From the cell containing the given text, extract its center point as (X, Y) coordinate. 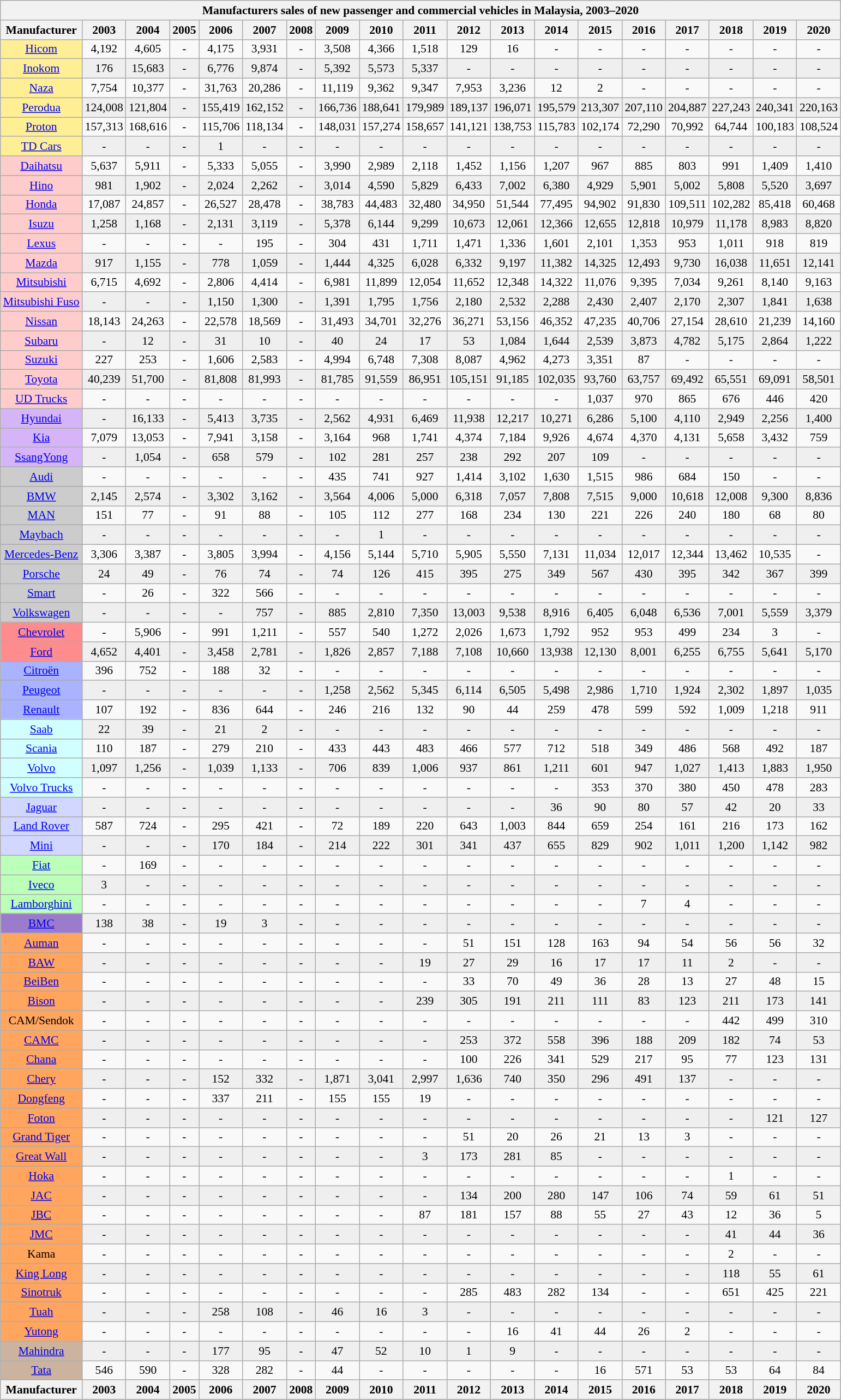
431 (381, 244)
21,239 (775, 321)
5,710 (425, 555)
102,282 (731, 205)
970 (644, 399)
TD Cars (41, 147)
4,192 (104, 49)
279 (221, 749)
5,413 (221, 418)
1,150 (221, 302)
158,657 (425, 127)
558 (556, 1040)
91,185 (513, 380)
3,564 (337, 496)
4,605 (148, 49)
4,782 (687, 341)
46 (337, 1312)
BeiBen (41, 982)
Peugeot (41, 690)
258 (221, 1312)
643 (468, 826)
567 (600, 574)
676 (731, 399)
28 (644, 982)
155,419 (221, 107)
918 (775, 244)
3,306 (104, 555)
121,804 (148, 107)
129 (468, 49)
486 (687, 749)
64,744 (731, 127)
4,994 (337, 360)
1,644 (556, 341)
9,300 (775, 496)
57 (687, 807)
3,458 (221, 652)
4,131 (687, 438)
240,341 (775, 107)
304 (337, 244)
Mini (41, 846)
192 (148, 710)
8,140 (775, 283)
131 (819, 1060)
4,273 (556, 360)
12,130 (600, 652)
4,175 (221, 49)
2,118 (425, 166)
3,162 (265, 496)
5,829 (425, 185)
7,308 (425, 360)
2,170 (687, 302)
2,180 (468, 302)
Mitsubishi Fuso (41, 302)
752 (148, 671)
12,141 (819, 263)
5,498 (556, 690)
2,574 (148, 496)
4,692 (148, 283)
5,808 (731, 185)
839 (381, 768)
437 (513, 846)
6,536 (687, 613)
108,524 (819, 127)
433 (337, 749)
Foton (41, 1118)
188,641 (381, 107)
7,941 (221, 438)
Subaru (41, 341)
Mercedes-Benz (41, 555)
1,054 (148, 458)
161 (687, 826)
20,286 (265, 88)
937 (468, 768)
222 (381, 846)
9,926 (556, 438)
Daihatsu (41, 166)
Suzuki (41, 360)
7,057 (513, 496)
8,916 (556, 613)
3,432 (775, 438)
Renault (41, 710)
7,515 (600, 496)
163 (600, 943)
Lamborghini (41, 904)
CAM/Sendok (41, 1021)
BMW (41, 496)
5 (819, 1215)
9,347 (425, 88)
32,276 (425, 321)
425 (775, 1293)
UD Trucks (41, 399)
100 (468, 1060)
5,337 (425, 69)
Proton (41, 127)
6,776 (221, 69)
9,362 (381, 88)
1,710 (644, 690)
Honda (41, 205)
280 (556, 1195)
191 (513, 1001)
68 (775, 515)
26,527 (221, 205)
15 (819, 982)
4,414 (265, 283)
147 (600, 1195)
22 (104, 729)
5,901 (644, 185)
112 (381, 515)
150 (731, 477)
12,348 (513, 283)
6,286 (600, 418)
10,673 (468, 224)
587 (104, 826)
1,142 (775, 846)
844 (556, 826)
2,806 (221, 283)
207 (556, 458)
JAC (41, 1195)
51,700 (148, 380)
Porsche (41, 574)
7,108 (468, 652)
601 (600, 768)
227,243 (731, 107)
2,810 (381, 613)
399 (819, 574)
13,462 (731, 555)
13,003 (468, 613)
421 (265, 826)
3,994 (265, 555)
757 (265, 613)
126 (381, 574)
195 (265, 244)
60,468 (819, 205)
254 (644, 826)
1,826 (337, 652)
132 (425, 710)
1,222 (819, 341)
778 (221, 263)
JBC (41, 1215)
5,520 (775, 185)
4,110 (687, 418)
102,174 (600, 127)
3,158 (265, 438)
5,573 (381, 69)
322 (221, 593)
180 (731, 515)
MAN (41, 515)
76 (221, 574)
275 (513, 574)
102,035 (556, 380)
296 (600, 1079)
Mitsubishi (41, 283)
1,924 (687, 690)
12,344 (687, 555)
8,001 (644, 652)
204,887 (687, 107)
3,735 (265, 418)
36,271 (468, 321)
184 (265, 846)
5,378 (337, 224)
28,610 (731, 321)
Hino (41, 185)
1,444 (337, 263)
52 (381, 1351)
34,950 (468, 205)
861 (513, 768)
Kia (41, 438)
684 (687, 477)
557 (337, 632)
213,307 (600, 107)
2,864 (775, 341)
590 (148, 1371)
7,002 (513, 185)
1,741 (425, 438)
54 (687, 943)
6,114 (468, 690)
Chery (41, 1079)
2,781 (265, 652)
Bison (41, 1001)
2,857 (381, 652)
100,183 (775, 127)
81,993 (265, 380)
170 (221, 846)
240 (687, 515)
9,000 (644, 496)
11,651 (775, 263)
6,755 (731, 652)
11,899 (381, 283)
529 (600, 1060)
118 (731, 1273)
18,143 (104, 321)
40 (337, 341)
5,055 (265, 166)
3,119 (265, 224)
285 (468, 1293)
Fiat (41, 866)
5,100 (644, 418)
4,590 (381, 185)
81,785 (337, 380)
10,271 (556, 418)
Auman (41, 943)
2,407 (644, 302)
967 (600, 166)
1,006 (425, 768)
8,087 (468, 360)
40,239 (104, 380)
Volvo (41, 768)
353 (600, 788)
11 (687, 963)
1,039 (221, 768)
310 (819, 1021)
2,145 (104, 496)
4,674 (600, 438)
1,871 (337, 1079)
Iveco (41, 885)
157,274 (381, 127)
86,951 (425, 380)
12,493 (644, 263)
Dongfeng (41, 1098)
189 (381, 826)
29 (513, 963)
17,087 (104, 205)
Lexus (41, 244)
91,830 (644, 205)
91 (221, 515)
350 (556, 1079)
200 (513, 1195)
1,471 (468, 244)
5,559 (775, 613)
220,163 (819, 107)
982 (819, 846)
3,508 (337, 49)
917 (104, 263)
3,990 (337, 166)
1,256 (148, 768)
1,606 (221, 360)
450 (731, 788)
380 (687, 788)
16,038 (731, 263)
7,001 (731, 613)
Chana (41, 1060)
1,902 (148, 185)
14,160 (819, 321)
902 (644, 846)
2,262 (265, 185)
6,469 (425, 418)
658 (221, 458)
579 (265, 458)
3,379 (819, 613)
13,938 (556, 652)
1,003 (513, 826)
491 (644, 1079)
947 (644, 768)
706 (337, 768)
292 (513, 458)
11,652 (468, 283)
446 (775, 399)
986 (644, 477)
4,325 (381, 263)
3,302 (221, 496)
3,805 (221, 555)
22,578 (221, 321)
6,028 (425, 263)
8,836 (819, 496)
2,986 (600, 690)
58,501 (819, 380)
2,256 (775, 418)
SsangYong (41, 458)
2,583 (265, 360)
Manufacturers sales of new passenger and commercial vehicles in Malaysia, 2003–2020 (420, 10)
Yutong (41, 1332)
1,410 (819, 166)
259 (556, 710)
1,413 (731, 768)
1,300 (265, 302)
196,071 (513, 107)
2,307 (731, 302)
3,014 (337, 185)
3,102 (513, 477)
6,144 (381, 224)
Great Wall (41, 1157)
301 (425, 846)
31,493 (337, 321)
94,902 (600, 205)
169 (148, 866)
9,299 (425, 224)
3,351 (600, 360)
162,152 (265, 107)
420 (819, 399)
12,217 (513, 418)
5,392 (337, 69)
11,076 (600, 283)
370 (644, 788)
4,156 (337, 555)
128 (556, 943)
39 (148, 729)
2,997 (425, 1079)
Sinotruk (41, 1293)
72,290 (644, 127)
7,034 (687, 283)
176 (104, 69)
1,200 (731, 846)
38 (148, 924)
9,395 (644, 283)
Toyota (41, 380)
1,601 (556, 244)
44,483 (381, 205)
115,706 (221, 127)
47,235 (600, 321)
Isuzu (41, 224)
105,151 (468, 380)
952 (600, 632)
51,544 (513, 205)
443 (381, 749)
6,505 (513, 690)
1,353 (644, 244)
1,168 (148, 224)
1,027 (687, 768)
5,906 (148, 632)
9,163 (819, 283)
1,883 (775, 768)
31,763 (221, 88)
7,350 (425, 613)
367 (775, 574)
655 (556, 846)
65,551 (731, 380)
1,155 (148, 263)
168,616 (148, 127)
King Long (41, 1273)
865 (687, 399)
1,518 (425, 49)
47 (337, 1351)
9,197 (513, 263)
10,535 (775, 555)
81,808 (221, 380)
3,931 (265, 49)
227 (104, 360)
2,949 (731, 418)
4,962 (513, 360)
1,272 (425, 632)
Land Rover (41, 826)
209 (687, 1040)
48 (775, 982)
8,983 (775, 224)
759 (819, 438)
7,131 (556, 555)
6,433 (468, 185)
246 (337, 710)
Perodua (41, 107)
5,170 (819, 652)
3,873 (644, 341)
829 (600, 846)
12,054 (425, 283)
181 (468, 1215)
5,658 (731, 438)
93,760 (600, 380)
2,989 (381, 166)
Mahindra (41, 1351)
Naza (41, 88)
10,979 (687, 224)
53,156 (513, 321)
277 (425, 515)
34,701 (381, 321)
2,430 (600, 302)
Kama (41, 1254)
927 (425, 477)
6,318 (468, 496)
12,366 (556, 224)
415 (425, 574)
6,405 (600, 613)
85 (556, 1157)
94 (644, 943)
295 (221, 826)
741 (381, 477)
5,144 (381, 555)
332 (265, 1079)
372 (513, 1040)
11,119 (337, 88)
217 (644, 1060)
BAW (41, 963)
182 (731, 1040)
11,178 (731, 224)
40,706 (644, 321)
1,156 (513, 166)
Audi (41, 477)
659 (600, 826)
466 (468, 749)
1,636 (468, 1079)
Ford (41, 652)
2,288 (556, 302)
85,418 (775, 205)
6,332 (468, 263)
18,569 (265, 321)
6,380 (556, 185)
4,931 (381, 418)
13,053 (148, 438)
342 (731, 574)
7,184 (513, 438)
740 (513, 1079)
Chevrolet (41, 632)
12,017 (644, 555)
109 (600, 458)
1,097 (104, 768)
1,218 (775, 710)
6,981 (337, 283)
8,820 (819, 224)
5,905 (468, 555)
2,131 (221, 224)
644 (265, 710)
283 (819, 788)
Volvo Trucks (41, 788)
63,757 (644, 380)
4,006 (381, 496)
3,387 (148, 555)
7,754 (104, 88)
5,637 (104, 166)
11,938 (468, 418)
102 (337, 458)
836 (221, 710)
435 (337, 477)
5,000 (425, 496)
106 (644, 1195)
38,783 (337, 205)
107 (104, 710)
CAMC (41, 1040)
10,660 (513, 652)
Hicom (41, 49)
Jaguar (41, 807)
4,366 (381, 49)
1,792 (556, 632)
168 (468, 515)
72 (337, 826)
1,400 (819, 418)
3,041 (381, 1079)
141 (819, 1001)
5,345 (425, 690)
968 (381, 438)
12,655 (600, 224)
5,175 (731, 341)
337 (221, 1098)
12,008 (731, 496)
77,495 (556, 205)
Smart (41, 593)
28,478 (265, 205)
5,550 (513, 555)
819 (819, 244)
4,401 (148, 652)
11,034 (600, 555)
2,302 (731, 690)
257 (425, 458)
1,673 (513, 632)
69,492 (687, 380)
24,263 (148, 321)
Tata (41, 1371)
214 (337, 846)
4,374 (468, 438)
238 (468, 458)
10,618 (687, 496)
1,638 (819, 302)
911 (819, 710)
Grand Tiger (41, 1137)
1,059 (265, 263)
Inokom (41, 69)
1,009 (731, 710)
546 (104, 1371)
70 (513, 982)
121 (775, 1118)
109,511 (687, 205)
9,730 (687, 263)
9,261 (731, 283)
138 (104, 924)
7,188 (425, 652)
577 (513, 749)
207,110 (644, 107)
1,630 (556, 477)
1,391 (337, 302)
157 (513, 1215)
1,207 (556, 166)
7 (644, 904)
1,452 (468, 166)
59 (731, 1195)
27,154 (687, 321)
1,409 (775, 166)
137 (687, 1079)
11,382 (556, 263)
7,808 (556, 496)
46,352 (556, 321)
9 (513, 1351)
148,031 (337, 127)
9,538 (513, 613)
189,137 (468, 107)
430 (644, 574)
12,061 (513, 224)
1,515 (600, 477)
124,008 (104, 107)
7,079 (104, 438)
70,992 (687, 127)
7,953 (468, 88)
105 (337, 515)
1,035 (819, 690)
328 (221, 1371)
4,929 (600, 185)
1,037 (600, 399)
2,024 (221, 185)
5,911 (148, 166)
BMC (41, 924)
69,091 (775, 380)
111 (600, 1001)
157,313 (104, 127)
210 (265, 749)
724 (148, 826)
5,333 (221, 166)
31 (221, 341)
91,559 (381, 380)
141,121 (468, 127)
3,697 (819, 185)
6,048 (644, 613)
16,133 (148, 418)
803 (687, 166)
220 (425, 826)
1,841 (775, 302)
Tuah (41, 1312)
166,736 (337, 107)
118,134 (265, 127)
14,325 (600, 263)
2,532 (513, 302)
492 (775, 749)
Hyundai (41, 418)
518 (600, 749)
Hoka (41, 1176)
1,336 (513, 244)
3,236 (513, 88)
138,753 (513, 127)
152 (221, 1079)
599 (644, 710)
9,874 (265, 69)
Mazda (41, 263)
14,322 (556, 283)
Citroën (41, 671)
Scania (41, 749)
442 (731, 1021)
568 (731, 749)
179,989 (425, 107)
6,715 (104, 283)
12,818 (644, 224)
Saab (41, 729)
5,641 (775, 652)
571 (644, 1371)
6,255 (687, 652)
4 (687, 904)
4,652 (104, 652)
2,101 (600, 244)
195,579 (556, 107)
2,539 (600, 341)
32,480 (425, 205)
305 (468, 1001)
110 (104, 749)
1,084 (513, 341)
3,164 (337, 438)
6,748 (381, 360)
64 (775, 1371)
1,756 (425, 302)
127 (819, 1118)
1,414 (468, 477)
83 (644, 1001)
239 (425, 1001)
981 (104, 185)
1,711 (425, 244)
Volkswagen (41, 613)
43 (687, 1215)
1,133 (265, 768)
162 (819, 826)
1,795 (381, 302)
1,897 (775, 690)
566 (265, 593)
2,026 (468, 632)
Nissan (41, 321)
42 (731, 807)
15,683 (148, 69)
651 (731, 1293)
540 (381, 632)
5,002 (687, 185)
177 (221, 1351)
712 (556, 749)
24,857 (148, 205)
592 (687, 710)
130 (556, 515)
84 (819, 1371)
4,370 (644, 438)
10,377 (148, 88)
108 (265, 1312)
JMC (41, 1235)
1,950 (819, 768)
Maybach (41, 535)
115,783 (556, 127)
